Capture the cell that displays the provided text and extract its (X, Y) central coordinate. 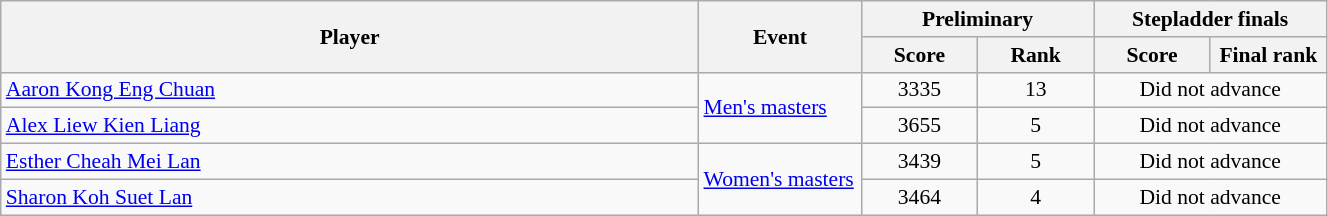
Player (350, 36)
4 (1036, 197)
Men's masters (780, 108)
3335 (919, 90)
Preliminary (978, 19)
Final rank (1268, 55)
Women's masters (780, 180)
3439 (919, 162)
3655 (919, 126)
Alex Liew Kien Liang (350, 126)
3464 (919, 197)
Aaron Kong Eng Chuan (350, 90)
Sharon Koh Suet Lan (350, 197)
Stepladder finals (1210, 19)
Rank (1036, 55)
Esther Cheah Mei Lan (350, 162)
13 (1036, 90)
Event (780, 36)
